Detect which cell encompasses the target text, then output its [X, Y] center coordinate. 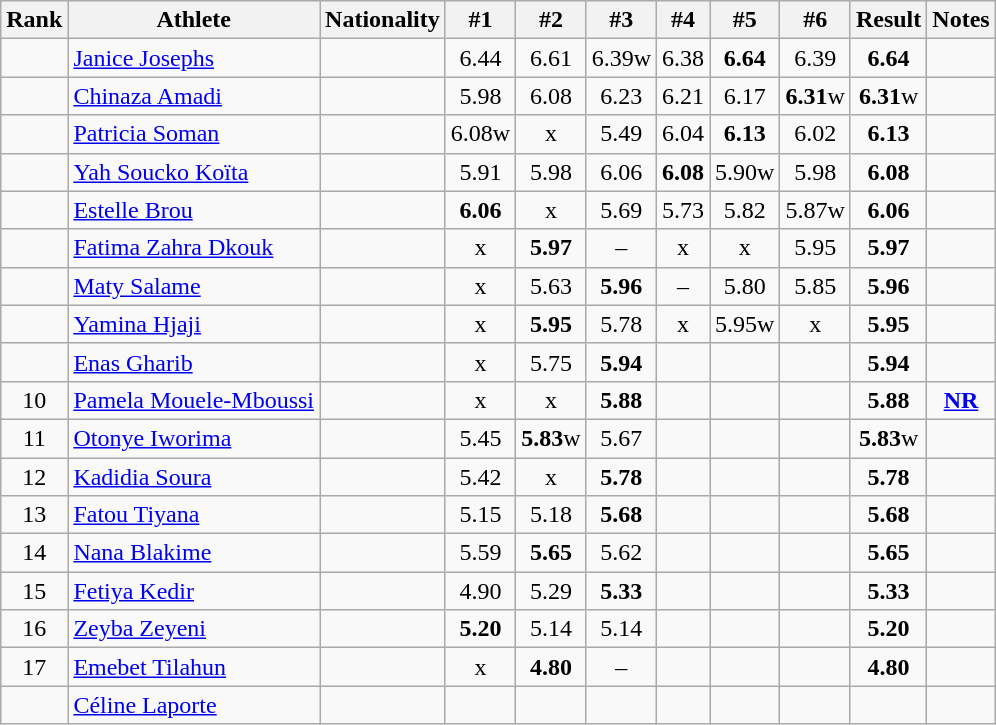
5.42 [480, 477]
6.08w [480, 134]
5.15 [480, 515]
Pamela Mouele-Mboussi [194, 400]
14 [34, 553]
Zeyba Zeyeni [194, 629]
Céline Laporte [194, 705]
5.67 [621, 438]
6.02 [815, 134]
6.39 [815, 58]
12 [34, 477]
15 [34, 591]
Emebet Tilahun [194, 667]
5.75 [551, 362]
#4 [684, 20]
Maty Salame [194, 286]
10 [34, 400]
Yamina Hjaji [194, 324]
Nationality [383, 20]
Notes [961, 20]
Rank [34, 20]
5.91 [480, 172]
5.18 [551, 515]
#3 [621, 20]
16 [34, 629]
5.49 [621, 134]
6.38 [684, 58]
Otonye Iworima [194, 438]
5.29 [551, 591]
Nana Blakime [194, 553]
6.39w [621, 58]
5.73 [684, 210]
#2 [551, 20]
13 [34, 515]
Fatou Tiyana [194, 515]
#6 [815, 20]
Yah Soucko Koïta [194, 172]
#1 [480, 20]
5.69 [621, 210]
5.62 [621, 553]
4.90 [480, 591]
Athlete [194, 20]
5.85 [815, 286]
Chinaza Amadi [194, 96]
6.61 [551, 58]
Estelle Brou [194, 210]
Enas Gharib [194, 362]
Patricia Soman [194, 134]
Fatima Zahra Dkouk [194, 248]
Janice Josephs [194, 58]
Result [888, 20]
11 [34, 438]
5.45 [480, 438]
5.59 [480, 553]
17 [34, 667]
5.90w [745, 172]
5.80 [745, 286]
6.44 [480, 58]
Kadidia Soura [194, 477]
6.21 [684, 96]
NR [961, 400]
5.95w [745, 324]
5.87w [815, 210]
6.04 [684, 134]
Fetiya Kedir [194, 591]
#5 [745, 20]
6.23 [621, 96]
5.82 [745, 210]
6.17 [745, 96]
5.63 [551, 286]
